Detect which cell encompasses the target text, then output its [X, Y] center coordinate. 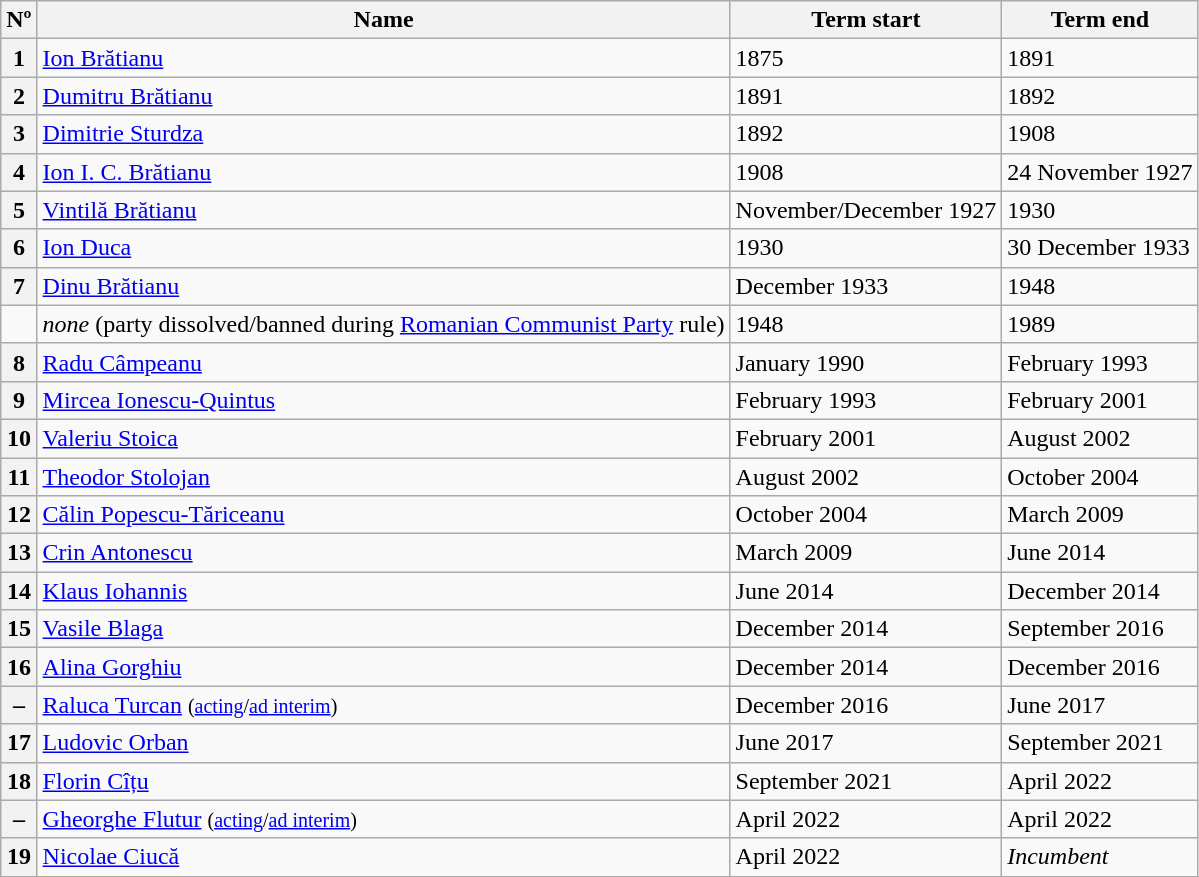
1989 [1100, 324]
Vintilă Brătianu [384, 210]
Raluca Turcan (acting/ad interim) [384, 705]
Ion Brătianu [384, 58]
30 December 1933 [1100, 248]
Călin Popescu-Tăriceanu [384, 515]
Nº [19, 20]
24 November 1927 [1100, 172]
November/December 1927 [866, 210]
1 [19, 58]
12 [19, 515]
Name [384, 20]
1875 [866, 58]
Nicolae Ciucă [384, 857]
14 [19, 591]
11 [19, 477]
Florin Cîțu [384, 781]
Radu Câmpeanu [384, 362]
3 [19, 134]
Dimitrie Sturdza [384, 134]
Gheorghe Flutur (acting/ad interim) [384, 819]
Incumbent [1100, 857]
19 [19, 857]
Klaus Iohannis [384, 591]
Crin Antonescu [384, 553]
Ludovic Orban [384, 743]
Ion Duca [384, 248]
4 [19, 172]
Dumitru Brătianu [384, 96]
Vasile Blaga [384, 629]
Ion I. C. Brătianu [384, 172]
Term end [1100, 20]
7 [19, 286]
13 [19, 553]
January 1990 [866, 362]
Valeriu Stoica [384, 438]
Alina Gorghiu [384, 667]
Theodor Stolojan [384, 477]
6 [19, 248]
Dinu Brătianu [384, 286]
9 [19, 400]
Mircea Ionescu-Quintus [384, 400]
17 [19, 743]
15 [19, 629]
5 [19, 210]
2 [19, 96]
Term start [866, 20]
16 [19, 667]
10 [19, 438]
December 1933 [866, 286]
September 2016 [1100, 629]
none (party dissolved/banned during Romanian Communist Party rule) [384, 324]
18 [19, 781]
8 [19, 362]
